Capture the cell that displays the provided text and extract its [x, y] central coordinate. 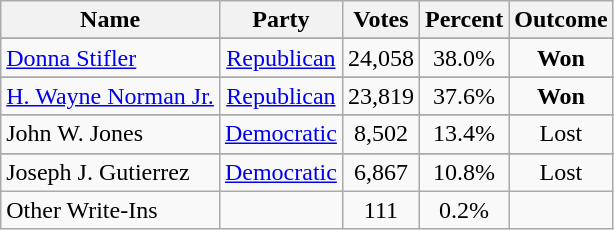
Other Write-Ins [110, 210]
8,502 [380, 134]
10.8% [464, 172]
Votes [380, 20]
Name [110, 20]
John W. Jones [110, 134]
24,058 [380, 58]
13.4% [464, 134]
Percent [464, 20]
6,867 [380, 172]
Outcome [561, 20]
23,819 [380, 96]
37.6% [464, 96]
111 [380, 210]
38.0% [464, 58]
Party [280, 20]
H. Wayne Norman Jr. [110, 96]
Joseph J. Gutierrez [110, 172]
Donna Stifler [110, 58]
0.2% [464, 210]
